Pinpoint the cell where the given text exists, returning its (x, y) midpoint coordinate. 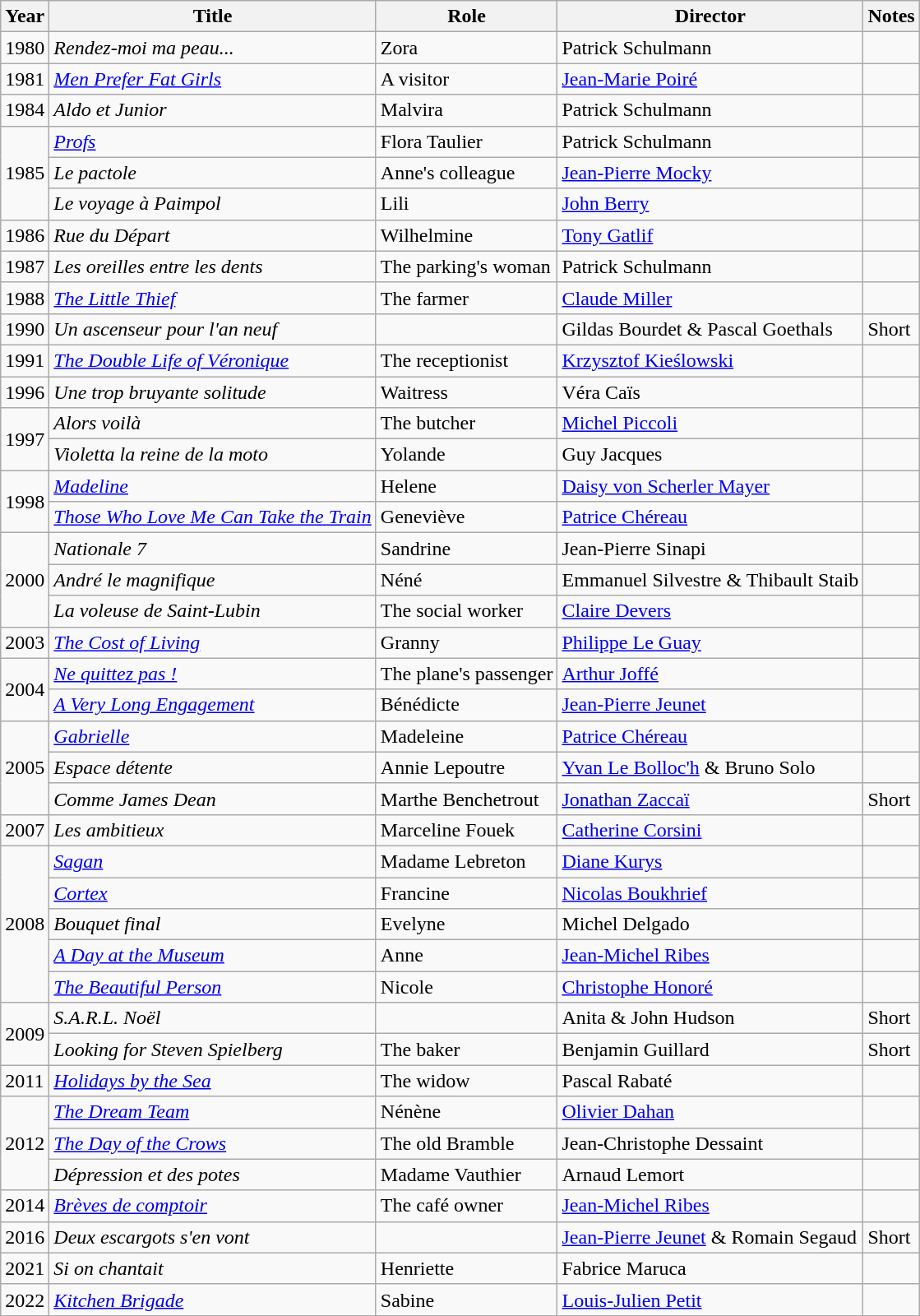
Tony Gatlif (710, 235)
Annie Lepoutre (467, 767)
1984 (25, 110)
Cortex (213, 892)
Catherine Corsini (710, 830)
1998 (25, 502)
Violetta la reine de la moto (213, 455)
Alors voilà (213, 424)
Flora Taulier (467, 141)
André le magnifique (213, 580)
Daisy von Scherler Mayer (710, 486)
Claude Miller (710, 298)
2022 (25, 1300)
Les oreilles entre les dents (213, 266)
Jonathan Zaccaï (710, 799)
1986 (25, 235)
Les ambitieux (213, 830)
Sagan (213, 861)
The butcher (467, 424)
A visitor (467, 79)
The parking's woman (467, 266)
Title (213, 16)
Sabine (467, 1300)
Sandrine (467, 549)
2004 (25, 689)
Deux escargots s'en vont (213, 1237)
Bouquet final (213, 924)
Evelyne (467, 924)
Jean-Pierre Jeunet & Romain Segaud (710, 1237)
Diane Kurys (710, 861)
Rue du Départ (213, 235)
Nationale 7 (213, 549)
Notes (891, 16)
Rendez-moi ma peau... (213, 48)
Marthe Benchetrout (467, 799)
S.A.R.L. Noël (213, 1018)
2012 (25, 1143)
The widow (467, 1081)
Nicolas Boukhrief (710, 892)
Lili (467, 204)
Claire Devers (710, 611)
Pascal Rabaté (710, 1081)
Si on chantait (213, 1268)
1985 (25, 173)
Jean-Pierre Jeunet (710, 705)
Anne (467, 956)
Le voyage à Paimpol (213, 204)
Comme James Dean (213, 799)
Guy Jacques (710, 455)
Holidays by the Sea (213, 1081)
Le pactole (213, 173)
2000 (25, 580)
Michel Piccoli (710, 424)
2014 (25, 1206)
Yvan Le Bolloc'h & Bruno Solo (710, 767)
Granny (467, 642)
The Little Thief (213, 298)
Un ascenseur pour l'an neuf (213, 329)
The Dream Team (213, 1112)
Madeleine (467, 736)
Gildas Bourdet & Pascal Goethals (710, 329)
Kitchen Brigade (213, 1300)
Benjamin Guillard (710, 1050)
Henriette (467, 1268)
John Berry (710, 204)
2008 (25, 924)
Geneviève (467, 517)
Madame Vauthier (467, 1175)
Those Who Love Me Can Take the Train (213, 517)
Yolande (467, 455)
Gabrielle (213, 736)
Bénédicte (467, 705)
The social worker (467, 611)
Une trop bruyante solitude (213, 392)
Fabrice Maruca (710, 1268)
1997 (25, 439)
The Day of the Crows (213, 1143)
Men Prefer Fat Girls (213, 79)
Dépression et des potes (213, 1175)
Jean-Marie Poiré (710, 79)
Jean-Pierre Mocky (710, 173)
Wilhelmine (467, 235)
Espace détente (213, 767)
1996 (25, 392)
The plane's passenger (467, 674)
The Cost of Living (213, 642)
A Day at the Museum (213, 956)
1991 (25, 360)
2011 (25, 1081)
The old Bramble (467, 1143)
Profs (213, 141)
Néné (467, 580)
Waitress (467, 392)
2003 (25, 642)
The receptionist (467, 360)
Year (25, 16)
Véra Caïs (710, 392)
Madame Lebreton (467, 861)
The Beautiful Person (213, 987)
Emmanuel Silvestre & Thibault Staib (710, 580)
Olivier Dahan (710, 1112)
Krzysztof Kieślowski (710, 360)
2005 (25, 767)
Jean-Christophe Dessaint (710, 1143)
The café owner (467, 1206)
Anita & John Hudson (710, 1018)
Looking for Steven Spielberg (213, 1050)
1980 (25, 48)
1990 (25, 329)
Marceline Fouek (467, 830)
A Very Long Engagement (213, 705)
Francine (467, 892)
Anne's colleague (467, 173)
Director (710, 16)
Zora (467, 48)
Malvira (467, 110)
2016 (25, 1237)
La voleuse de Saint-Lubin (213, 611)
Nicole (467, 987)
The Double Life of Véronique (213, 360)
Jean-Pierre Sinapi (710, 549)
Ne quittez pas ! (213, 674)
Helene (467, 486)
Louis-Julien Petit (710, 1300)
2009 (25, 1034)
1988 (25, 298)
Role (467, 16)
Aldo et Junior (213, 110)
Arthur Joffé (710, 674)
2007 (25, 830)
1981 (25, 79)
Michel Delgado (710, 924)
Arnaud Lemort (710, 1175)
Brèves de comptoir (213, 1206)
Philippe Le Guay (710, 642)
1987 (25, 266)
The farmer (467, 298)
The baker (467, 1050)
2021 (25, 1268)
Nénène (467, 1112)
Madeline (213, 486)
Christophe Honoré (710, 987)
